Locate the cell with the specified text and output its (X, Y) center coordinate. 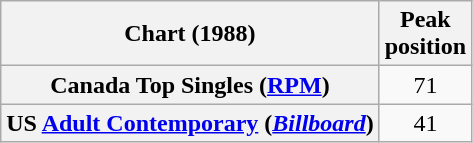
Peakposition (425, 34)
Canada Top Singles (RPM) (190, 85)
Chart (1988) (190, 34)
41 (425, 123)
71 (425, 85)
US Adult Contemporary (Billboard) (190, 123)
